Search for the cell housing the specified text and yield its (x, y) center coordinate. 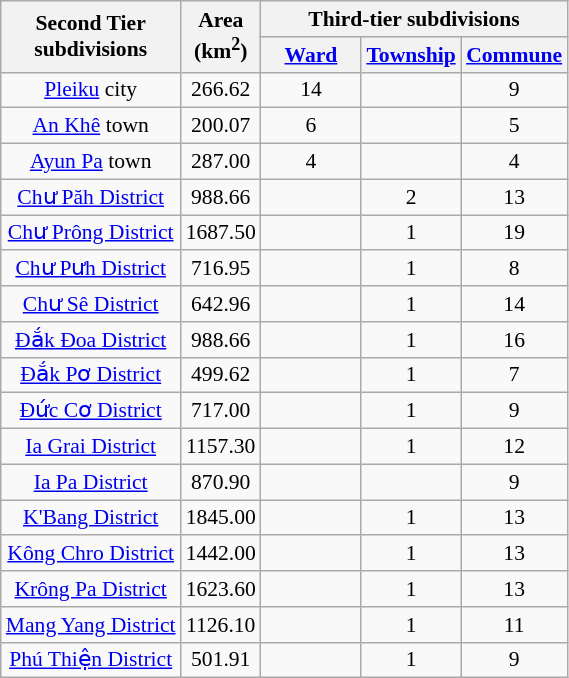
An Khê town (91, 126)
Commune (514, 55)
1623.60 (221, 589)
Đắk Đoa District (91, 340)
Chư Păh District (91, 197)
2 (411, 197)
Pleiku city (91, 90)
Ward (311, 55)
Ia Pa District (91, 482)
Chư Sê District (91, 304)
16 (514, 340)
266.62 (221, 90)
717.00 (221, 411)
1157.30 (221, 447)
19 (514, 233)
11 (514, 625)
499.62 (221, 375)
Chư Pưh District (91, 269)
K'Bang District (91, 518)
Ia Grai District (91, 447)
Second Tiersubdivisions (91, 36)
Third-tier subdivisions (414, 19)
1126.10 (221, 625)
287.00 (221, 162)
1845.00 (221, 518)
Chư Prông District (91, 233)
870.90 (221, 482)
Township (411, 55)
Mang Yang District (91, 625)
501.91 (221, 660)
716.95 (221, 269)
7 (514, 375)
5 (514, 126)
Krông Pa District (91, 589)
200.07 (221, 126)
Kông Chro District (91, 554)
Đắk Pơ District (91, 375)
Đức Cơ District (91, 411)
1687.50 (221, 233)
12 (514, 447)
8 (514, 269)
Ayun Pa town (91, 162)
Area(km2) (221, 36)
Phú Thiện District (91, 660)
1442.00 (221, 554)
642.96 (221, 304)
6 (311, 126)
